For the text-containing cell, return its midpoint in [x, y] coordinate format. 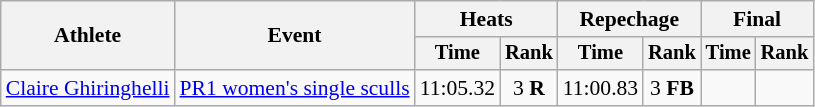
Final [757, 19]
Event [295, 36]
11:05.32 [458, 88]
Athlete [88, 36]
Claire Ghiringhelli [88, 88]
Heats [486, 19]
Repechage [630, 19]
3 FB [672, 88]
3 R [529, 88]
11:00.83 [600, 88]
PR1 women's single sculls [295, 88]
